Determine the (x, y) coordinate at the center of the cell enclosing the given text.  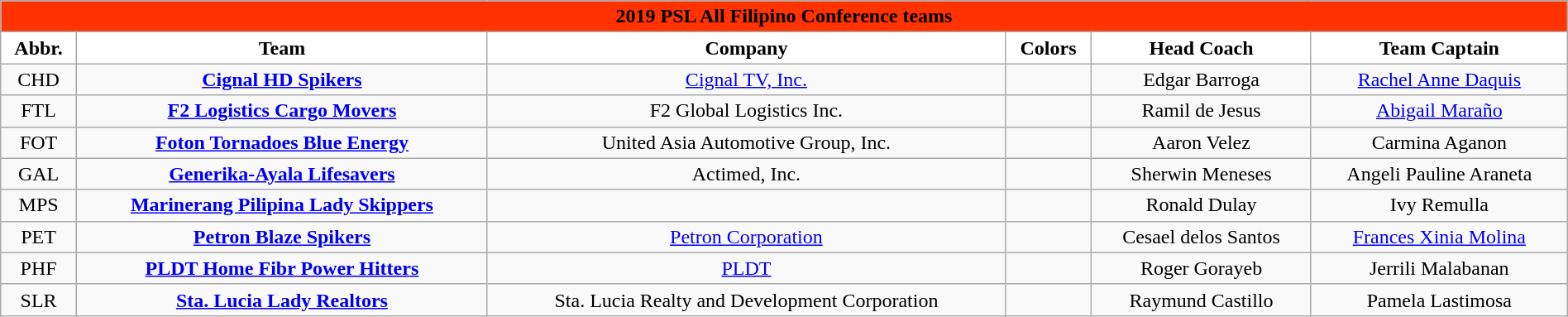
CHD (39, 79)
Marinerang Pilipina Lady Skippers (281, 205)
Cesael delos Santos (1202, 237)
Actimed, Inc. (746, 174)
PET (39, 237)
Ivy Remulla (1439, 205)
Cignal HD Spikers (281, 79)
GAL (39, 174)
Pamela Lastimosa (1439, 300)
Raymund Castillo (1202, 300)
Jerrili Malabanan (1439, 268)
Sta. Lucia Realty and Development Corporation (746, 300)
Sherwin Meneses (1202, 174)
Roger Gorayeb (1202, 268)
F2 Logistics Cargo Movers (281, 111)
Foton Tornadoes Blue Energy (281, 142)
Cignal TV, Inc. (746, 79)
PHF (39, 268)
F2 Global Logistics Inc. (746, 111)
PLDT Home Fibr Power Hitters (281, 268)
FTL (39, 111)
Edgar Barroga (1202, 79)
Petron Corporation (746, 237)
Team Captain (1439, 48)
Ramil de Jesus (1202, 111)
Colors (1048, 48)
Head Coach (1202, 48)
Sta. Lucia Lady Realtors (281, 300)
Angeli Pauline Araneta (1439, 174)
Abbr. (39, 48)
Company (746, 48)
2019 PSL All Filipino Conference teams (784, 17)
Rachel Anne Daquis (1439, 79)
Petron Blaze Spikers (281, 237)
United Asia Automotive Group, Inc. (746, 142)
Aaron Velez (1202, 142)
Team (281, 48)
MPS (39, 205)
Carmina Aganon (1439, 142)
Frances Xinia Molina (1439, 237)
PLDT (746, 268)
Abigail Maraño (1439, 111)
Generika-Ayala Lifesavers (281, 174)
Ronald Dulay (1202, 205)
SLR (39, 300)
FOT (39, 142)
